Pinpoint the cell where the given text exists, returning its [X, Y] midpoint coordinate. 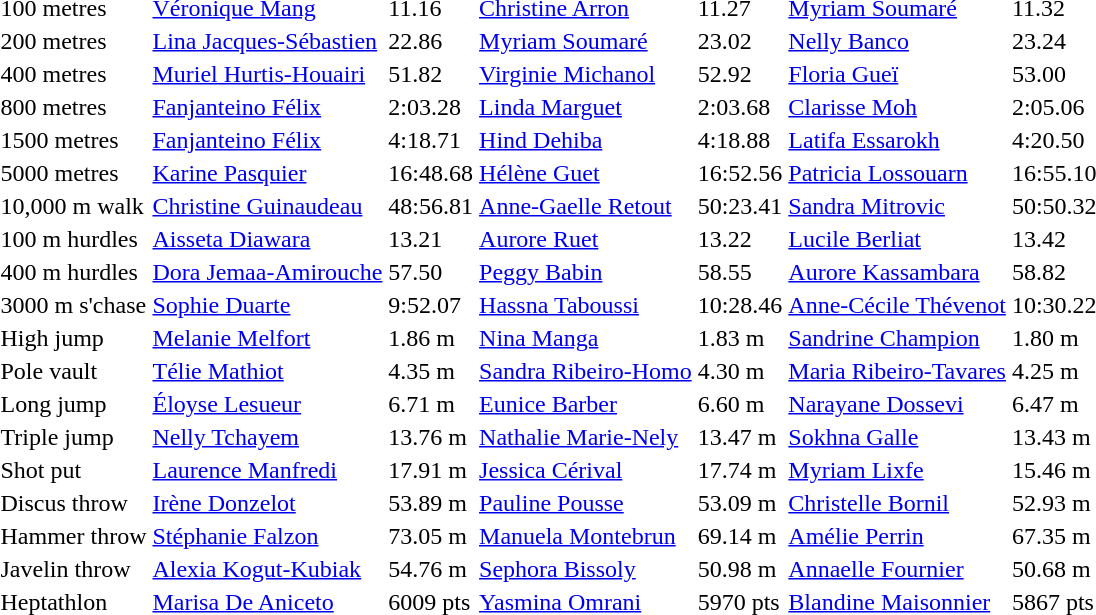
2:03.28 [431, 107]
58.55 [740, 272]
13.21 [431, 239]
6.71 m [431, 404]
17.91 m [431, 470]
Narayane Dossevi [898, 404]
48:56.81 [431, 206]
Karine Pasquier [268, 173]
Eunice Barber [586, 404]
Sephora Bissoly [586, 569]
Linda Marguet [586, 107]
Melanie Melfort [268, 338]
Dora Jemaa-Amirouche [268, 272]
23.02 [740, 41]
Annaelle Fournier [898, 569]
50:23.41 [740, 206]
Jessica Cérival [586, 470]
13.76 m [431, 437]
53.89 m [431, 503]
51.82 [431, 74]
Lina Jacques-Sébastien [268, 41]
54.76 m [431, 569]
73.05 m [431, 536]
50.98 m [740, 569]
Virginie Michanol [586, 74]
Anne-Gaelle Retout [586, 206]
1.83 m [740, 338]
Laurence Manfredi [268, 470]
9:52.07 [431, 305]
4:18.71 [431, 140]
53.09 m [740, 503]
Irène Donzelot [268, 503]
22.86 [431, 41]
4:18.88 [740, 140]
Myriam Soumaré [586, 41]
Nelly Banco [898, 41]
Aisseta Diawara [268, 239]
52.92 [740, 74]
4.30 m [740, 371]
Nelly Tchayem [268, 437]
Nina Manga [586, 338]
Sandrine Champion [898, 338]
Peggy Babin [586, 272]
16:52.56 [740, 173]
Myriam Lixfe [898, 470]
Clarisse Moh [898, 107]
Christine Guinaudeau [268, 206]
13.47 m [740, 437]
Christelle Bornil [898, 503]
69.14 m [740, 536]
Sophie Duarte [268, 305]
57.50 [431, 272]
Floria Gueï [898, 74]
Stéphanie Falzon [268, 536]
17.74 m [740, 470]
6.60 m [740, 404]
Hassna Taboussi [586, 305]
Télie Mathiot [268, 371]
Lucile Berliat [898, 239]
Pauline Pousse [586, 503]
Alexia Kogut-Kubiak [268, 569]
2:03.68 [740, 107]
10:28.46 [740, 305]
Hélène Guet [586, 173]
Patricia Lossouarn [898, 173]
Amélie Perrin [898, 536]
Anne-Cécile Thévenot [898, 305]
Muriel Hurtis-Houairi [268, 74]
Hind Dehiba [586, 140]
Sandra Mitrovic [898, 206]
Sokhna Galle [898, 437]
Latifa Essarokh [898, 140]
Éloyse Lesueur [268, 404]
Sandra Ribeiro-Homo [586, 371]
1.86 m [431, 338]
Aurore Kassambara [898, 272]
16:48.68 [431, 173]
Maria Ribeiro-Tavares [898, 371]
4.35 m [431, 371]
13.22 [740, 239]
Aurore Ruet [586, 239]
Manuela Montebrun [586, 536]
Nathalie Marie-Nely [586, 437]
